From the cell containing the given text, extract its center point as (X, Y) coordinate. 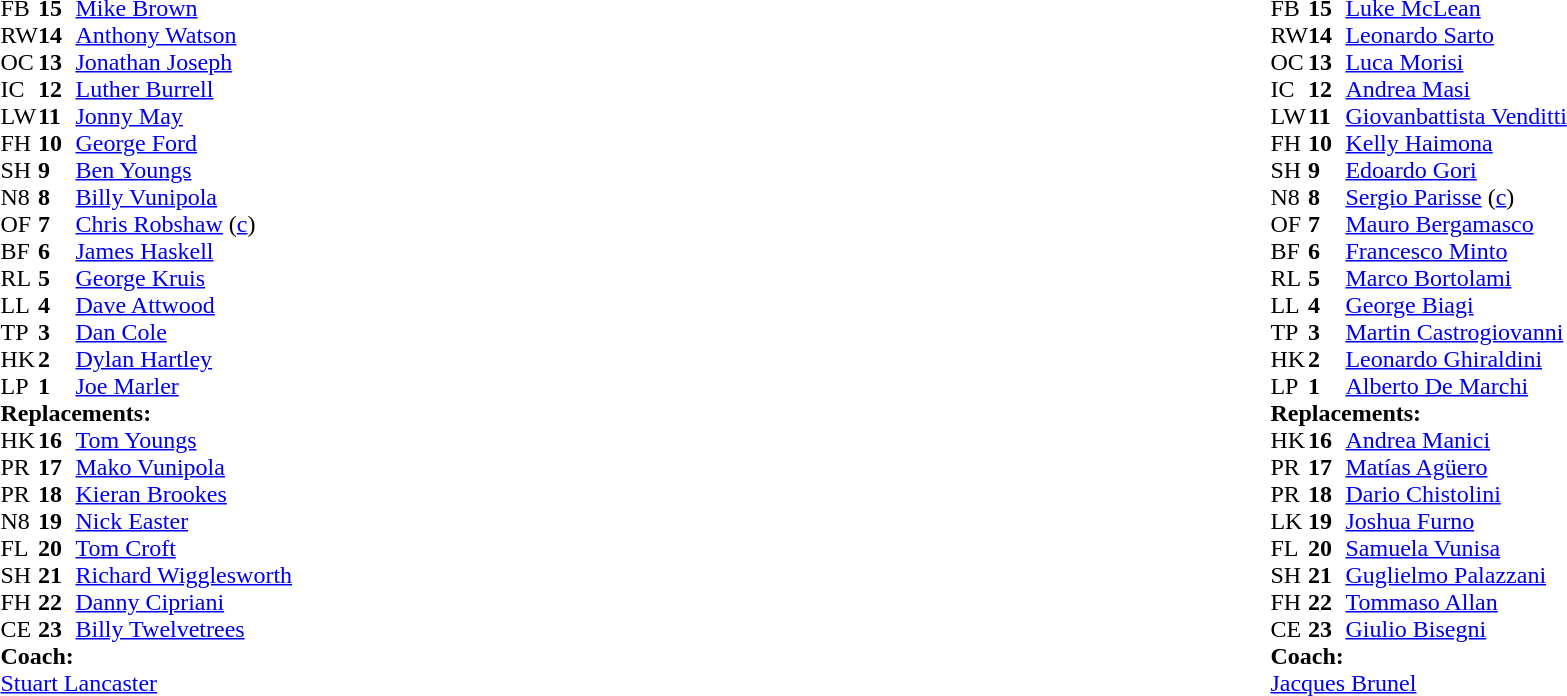
George Kruis (184, 278)
Andrea Manici (1456, 440)
Leonardo Sarto (1456, 36)
Jonny May (184, 116)
Dave Attwood (184, 306)
Kelly Haimona (1456, 144)
Marco Bortolami (1456, 278)
Leonardo Ghiraldini (1456, 360)
Kieran Brookes (184, 494)
Guglielmo Palazzani (1456, 576)
Richard Wigglesworth (184, 576)
Matías Agüero (1456, 468)
Francesco Minto (1456, 252)
James Haskell (184, 252)
Billy Vunipola (184, 198)
Luther Burrell (184, 90)
Ben Youngs (184, 170)
Dario Chistolini (1456, 494)
Billy Twelvetrees (184, 630)
Tom Youngs (184, 440)
George Biagi (1456, 306)
Tommaso Allan (1456, 602)
Dan Cole (184, 332)
Giulio Bisegni (1456, 630)
Anthony Watson (184, 36)
Alberto De Marchi (1456, 386)
Sergio Parisse (c) (1456, 198)
Tom Croft (184, 548)
Martin Castrogiovanni (1456, 332)
Andrea Masi (1456, 90)
Nick Easter (184, 522)
Mako Vunipola (184, 468)
Jonathan Joseph (184, 62)
Danny Cipriani (184, 602)
Mauro Bergamasco (1456, 224)
Giovanbattista Venditti (1456, 116)
Joe Marler (184, 386)
Edoardo Gori (1456, 170)
Joshua Furno (1456, 522)
Samuela Vunisa (1456, 548)
Chris Robshaw (c) (184, 224)
LK (1289, 522)
Luca Morisi (1456, 62)
Dylan Hartley (184, 360)
George Ford (184, 144)
